From the cell containing the given text, extract its center point as (X, Y) coordinate. 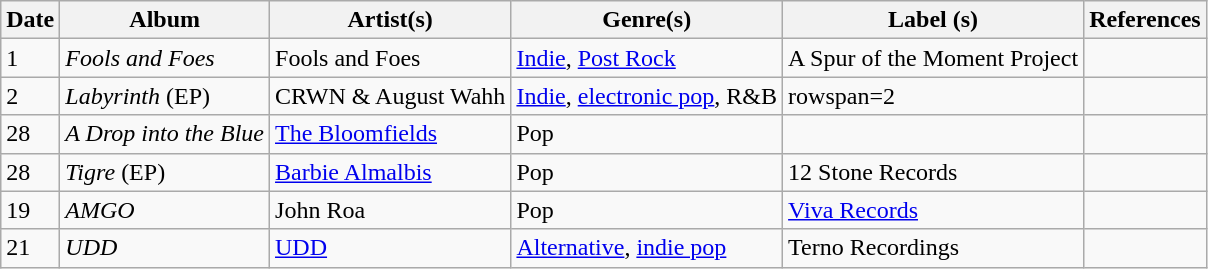
Barbie Almalbis (390, 172)
The Bloomfields (390, 134)
Tigre (EP) (165, 172)
Indie, Post Rock (647, 58)
Viva Records (934, 210)
rowspan=2 (934, 96)
CRWN & August Wahh (390, 96)
AMGO (165, 210)
2 (30, 96)
References (1146, 20)
Label (s) (934, 20)
Terno Recordings (934, 248)
12 Stone Records (934, 172)
Genre(s) (647, 20)
Date (30, 20)
A Drop into the Blue (165, 134)
Labyrinth (EP) (165, 96)
Album (165, 20)
19 (30, 210)
1 (30, 58)
Artist(s) (390, 20)
Alternative, indie pop (647, 248)
John Roa (390, 210)
Indie, electronic pop, R&B (647, 96)
A Spur of the Moment Project (934, 58)
21 (30, 248)
